From the cell containing the given text, extract its center point as (X, Y) coordinate. 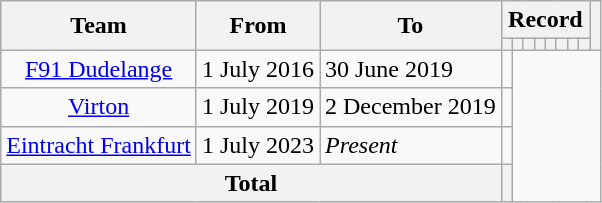
From (258, 26)
Present (411, 145)
1 July 2016 (258, 69)
Record (545, 20)
Eintracht Frankfurt (99, 145)
1 July 2023 (258, 145)
Team (99, 26)
Total (251, 183)
30 June 2019 (411, 69)
1 July 2019 (258, 107)
2 December 2019 (411, 107)
F91 Dudelange (99, 69)
Virton (99, 107)
To (411, 26)
